Output the [X, Y] coordinate of the center of the cell containing the given text.  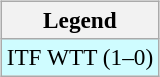
ITF WTT (1–0) [80, 57]
Legend [80, 20]
